Extract the [X, Y] coordinate from the center of the cell holding the provided text.  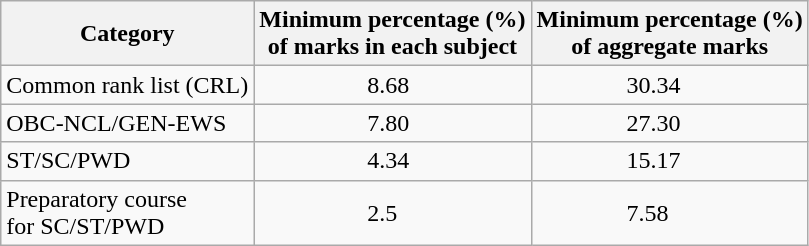
Category [128, 34]
4.34 [392, 161]
15.17 [670, 161]
OBC-NCL/GEN-EWS [128, 123]
Common rank list (CRL) [128, 85]
27.30 [670, 123]
2.5 [392, 212]
Preparatory coursefor SC/ST/PWD [128, 212]
8.68 [392, 85]
7.58 [670, 212]
Minimum percentage (%)of aggregate marks [670, 34]
30.34 [670, 85]
7.80 [392, 123]
ST/SC/PWD [128, 161]
Minimum percentage (%)of marks in each subject [392, 34]
